Pinpoint the cell where the given text exists, returning its [x, y] midpoint coordinate. 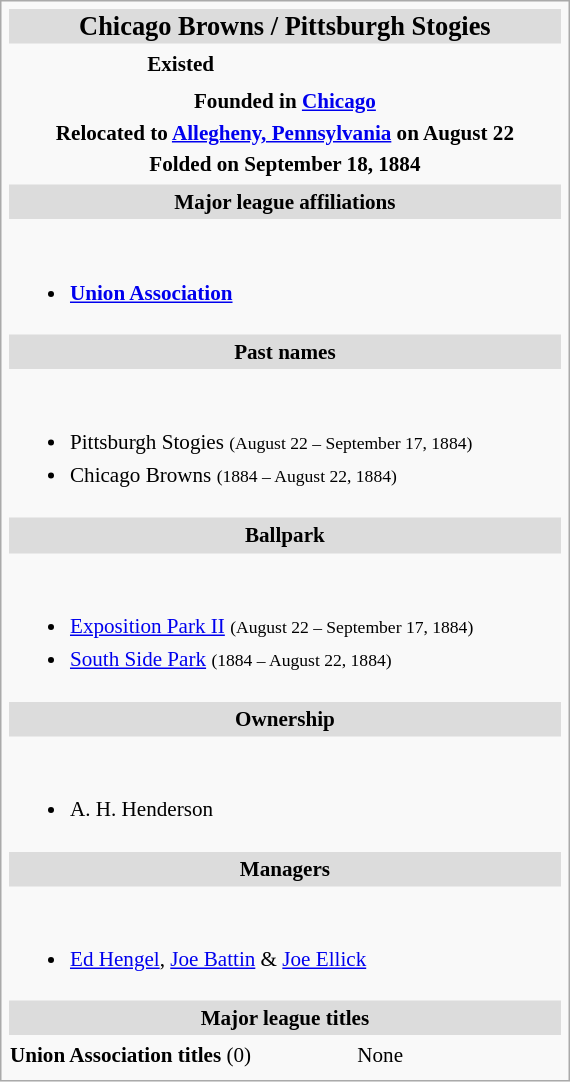
Union Association titles (0) [180, 1056]
Ownership [284, 720]
A. H. Henderson [284, 794]
Union Association [284, 278]
Ed Hengel, Joe Battin & Joe Ellick [284, 944]
Exposition Park II (August 22 – September 17, 1884)South Side Park (1884 – August 22, 1884) [284, 628]
Existed [180, 64]
Managers [284, 868]
Major league affiliations [284, 202]
Chicago Browns / Pittsburgh Stogies [284, 26]
Pittsburgh Stogies (August 22 – September 17, 1884)Chicago Browns (1884 – August 22, 1884) [284, 444]
None [459, 1056]
Founded in ChicagoRelocated to Allegheny, Pennsylvania on August 22Folded on September 18, 1884 [284, 133]
Past names [284, 352]
Major league titles [284, 1018]
Ballpark [284, 536]
